Pinpoint the cell where the given text exists, returning its [X, Y] midpoint coordinate. 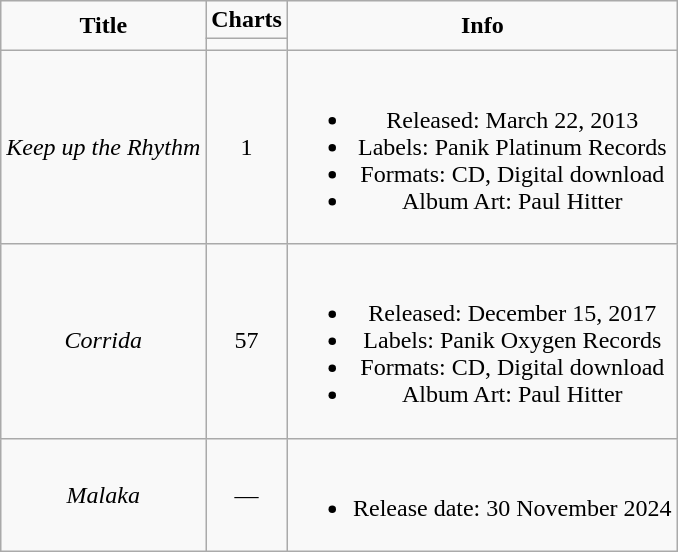
Title [104, 26]
Release date: 30 November 2024 [482, 494]
Info [482, 26]
Malaka [104, 494]
Released: December 15, 2017Labels: Panik Oxygen RecordsFormats: CD, Digital downloadAlbum Art: Paul Hitter [482, 341]
— [247, 494]
57 [247, 341]
Charts [247, 20]
1 [247, 147]
Corrida [104, 341]
Released: March 22, 2013Labels: Panik Platinum RecordsFormats: CD, Digital downloadAlbum Art: Paul Hitter [482, 147]
Keep up the Rhythm [104, 147]
